Capture the cell that displays the provided text and extract its [X, Y] central coordinate. 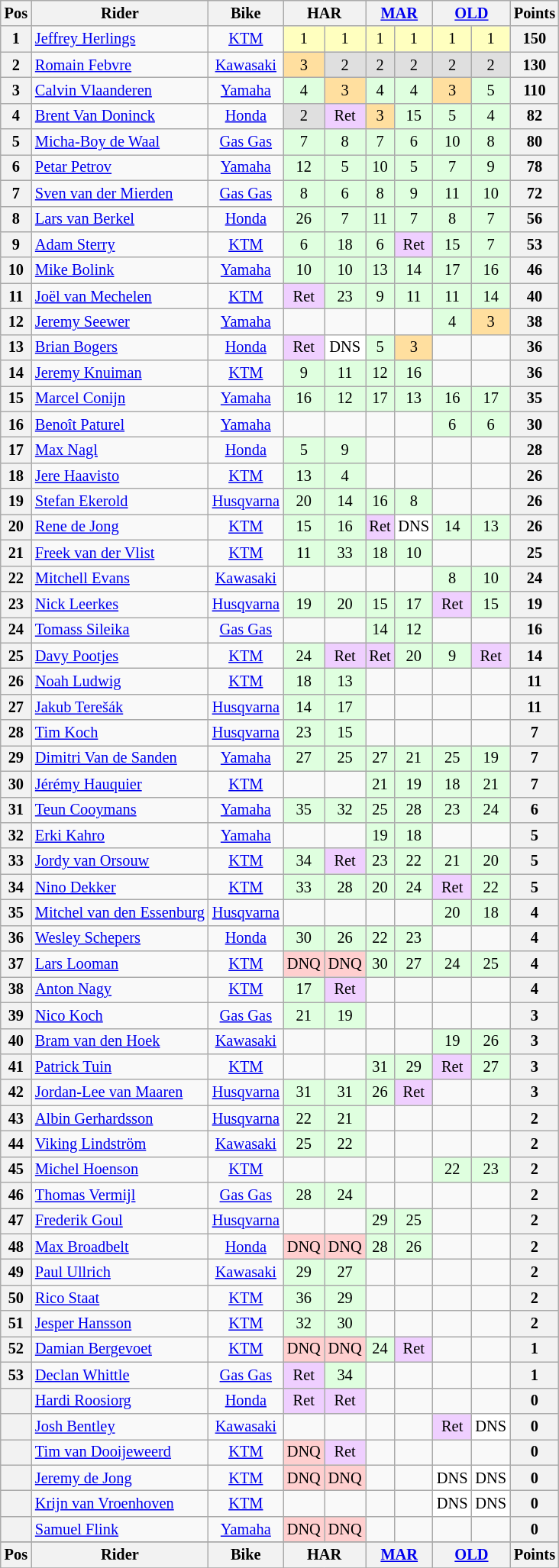
37 [16, 964]
Nino Dekker [120, 887]
Hardi Roosiorg [120, 1401]
Erki Kahro [120, 835]
Sven van der Mierden [120, 193]
Jeremy Knuiman [120, 373]
Dimitri Van de Sanden [120, 758]
Jordan-Lee van Maaren [120, 1092]
Teun Cooymans [120, 810]
Benoît Paturel [120, 424]
Max Broadbelt [120, 1247]
Declan Whittle [120, 1375]
Jesper Hansson [120, 1324]
Jeremy Seewer [120, 321]
82 [535, 116]
110 [535, 90]
Frederik Goul [120, 1221]
Jeffrey Herlings [120, 39]
Mitchel van den Essenburg [120, 912]
49 [16, 1273]
Bram van den Hoek [120, 1041]
72 [535, 193]
Tomass Sileika [120, 630]
Davy Pootjes [120, 656]
Thomas Vermijl [120, 1195]
Rene de Jong [120, 527]
Josh Bentley [120, 1426]
Lars van Berkel [120, 219]
50 [16, 1298]
Krijn van Vroenhoven [120, 1503]
Stefan Ekerold [120, 502]
Marcel Conijn [120, 398]
56 [535, 219]
78 [535, 167]
43 [16, 1118]
Anton Nagy [120, 989]
Damian Bergevoet [120, 1349]
48 [16, 1247]
Jérémy Hauquier [120, 784]
Freek van der Vlist [120, 553]
42 [16, 1092]
Calvin Vlaanderen [120, 90]
130 [535, 65]
44 [16, 1144]
Tim van Dooijeweerd [120, 1452]
52 [16, 1349]
Jakub Terešák [120, 707]
Romain Febvre [120, 65]
Max Nagl [120, 450]
Paul Ullrich [120, 1273]
Rico Staat [120, 1298]
80 [535, 142]
Brian Bogers [120, 347]
Micha-Boy de Waal [120, 142]
Jere Haavisto [120, 476]
Joël van Mechelen [120, 296]
Nico Koch [120, 1015]
150 [535, 39]
45 [16, 1170]
Brent Van Doninck [120, 116]
Lars Looman [120, 964]
Petar Petrov [120, 167]
Noah Ludwig [120, 681]
Albin Gerhardsson [120, 1118]
41 [16, 1066]
39 [16, 1015]
Tim Koch [120, 733]
Michel Hoenson [120, 1170]
47 [16, 1221]
Wesley Schepers [120, 938]
51 [16, 1324]
Jordy van Orsouw [120, 861]
Patrick Tuin [120, 1066]
Nick Leerkes [120, 604]
Samuel Flink [120, 1529]
Mike Bolink [120, 270]
Mitchell Evans [120, 579]
Viking Lindström [120, 1144]
Adam Sterry [120, 244]
Jeremy de Jong [120, 1478]
